Locate the cell with the specified text and output its (X, Y) center coordinate. 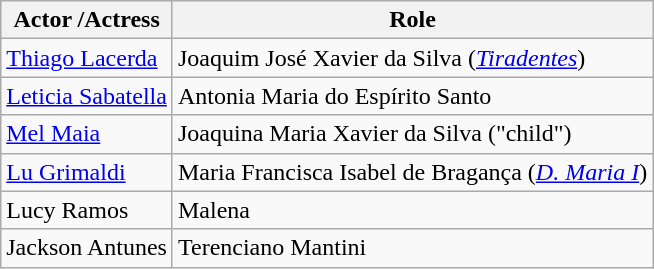
Terenciano Mantini (412, 248)
Joaquina Maria Xavier da Silva ("child") (412, 134)
Antonia Maria do Espírito Santo (412, 96)
Role (412, 20)
Jackson Antunes (87, 248)
Maria Francisca Isabel de Bragança (D. Maria I) (412, 172)
Malena (412, 210)
Leticia Sabatella (87, 96)
Lu Grimaldi (87, 172)
Joaquim José Xavier da Silva (Tiradentes) (412, 58)
Mel Maia (87, 134)
Thiago Lacerda (87, 58)
Actor /Actress (87, 20)
Lucy Ramos (87, 210)
